Return the [x, y] coordinate for the center point of the cell that contains the specified text.  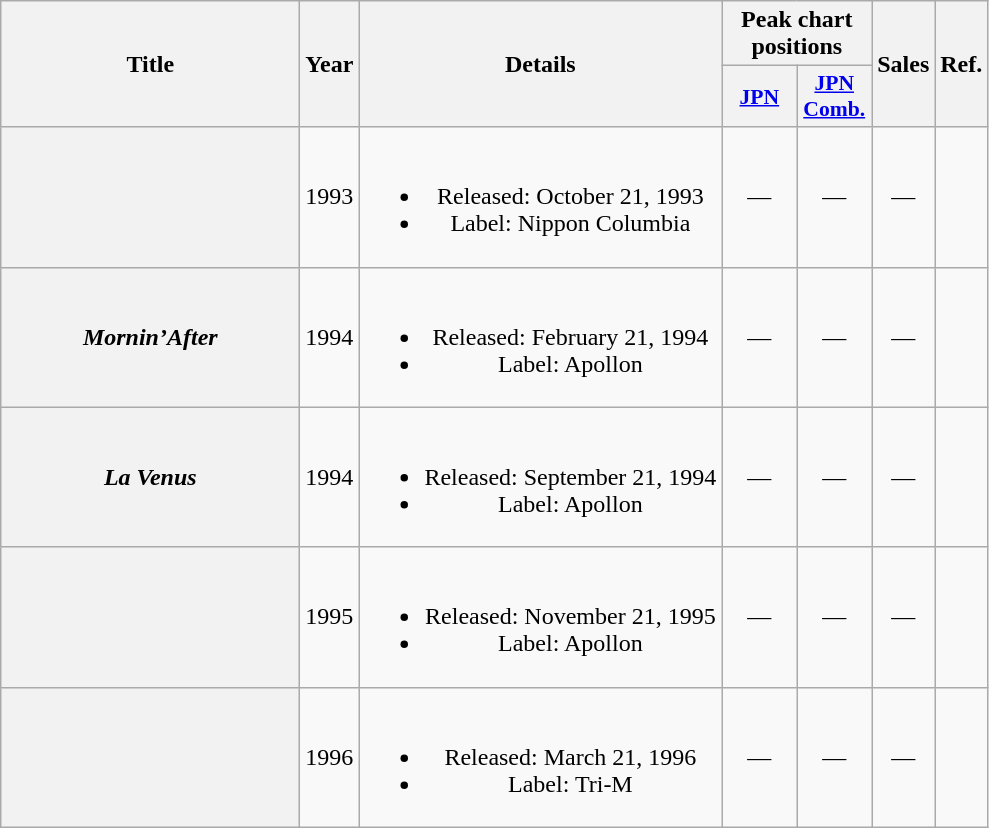
JPNComb. [834, 96]
Released: September 21, 1994Label: Apollon [540, 477]
1995 [330, 617]
La Venus [150, 477]
JPN [760, 96]
Sales [904, 64]
Released: March 21, 1996Label: Tri-M [540, 757]
Released: October 21, 1993Label: Nippon Columbia [540, 197]
Ref. [962, 64]
Title [150, 64]
Mornin’After [150, 337]
1996 [330, 757]
Details [540, 64]
1993 [330, 197]
Peak chart positions [797, 34]
Released: November 21, 1995Label: Apollon [540, 617]
Year [330, 64]
Released: February 21, 1994Label: Apollon [540, 337]
